Return the (x, y) coordinate for the center point of the cell that contains the specified text.  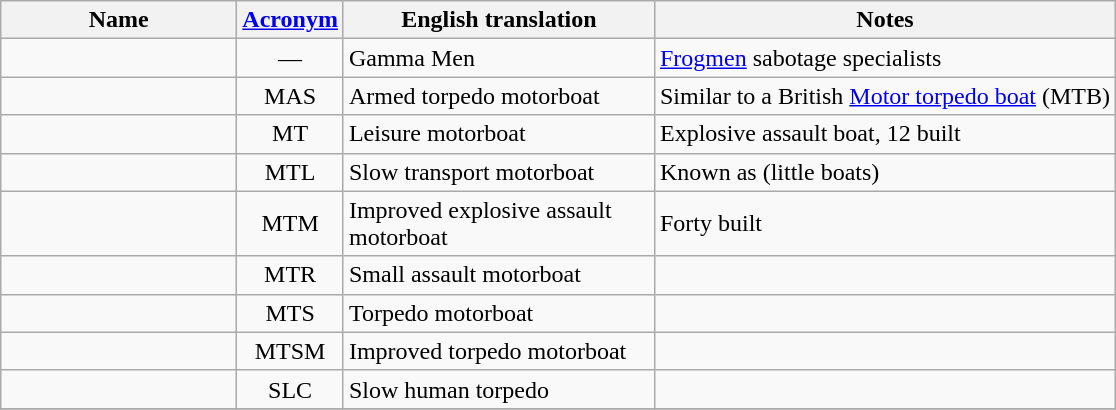
MTM (290, 224)
Similar to a British Motor torpedo boat (MTB) (884, 96)
Gamma Men (498, 58)
MTS (290, 313)
MT (290, 134)
Torpedo motorboat (498, 313)
— (290, 58)
Improved torpedo motorboat (498, 351)
Slow human torpedo (498, 389)
Improved explosive assault motorboat (498, 224)
Armed torpedo motorboat (498, 96)
MAS (290, 96)
MTR (290, 275)
Frogmen sabotage specialists (884, 58)
Slow transport motorboat (498, 172)
MTSM (290, 351)
Small assault motorboat (498, 275)
MTL (290, 172)
Notes (884, 20)
English translation (498, 20)
Explosive assault boat, 12 built (884, 134)
Acronym (290, 20)
Known as (little boats) (884, 172)
SLC (290, 389)
Leisure motorboat (498, 134)
Forty built (884, 224)
Name (119, 20)
